Search for the cell housing the specified text and yield its (x, y) center coordinate. 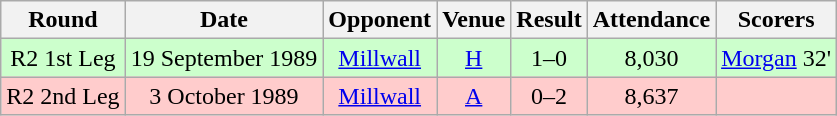
Round (63, 20)
Morgan 32' (776, 58)
1–0 (549, 58)
R2 1st Leg (63, 58)
3 October 1989 (224, 96)
Venue (474, 20)
0–2 (549, 96)
Result (549, 20)
R2 2nd Leg (63, 96)
H (474, 58)
8,030 (651, 58)
8,637 (651, 96)
Attendance (651, 20)
Opponent (380, 20)
Date (224, 20)
Scorers (776, 20)
A (474, 96)
19 September 1989 (224, 58)
